Output the [x, y] coordinate of the center of the cell containing the given text.  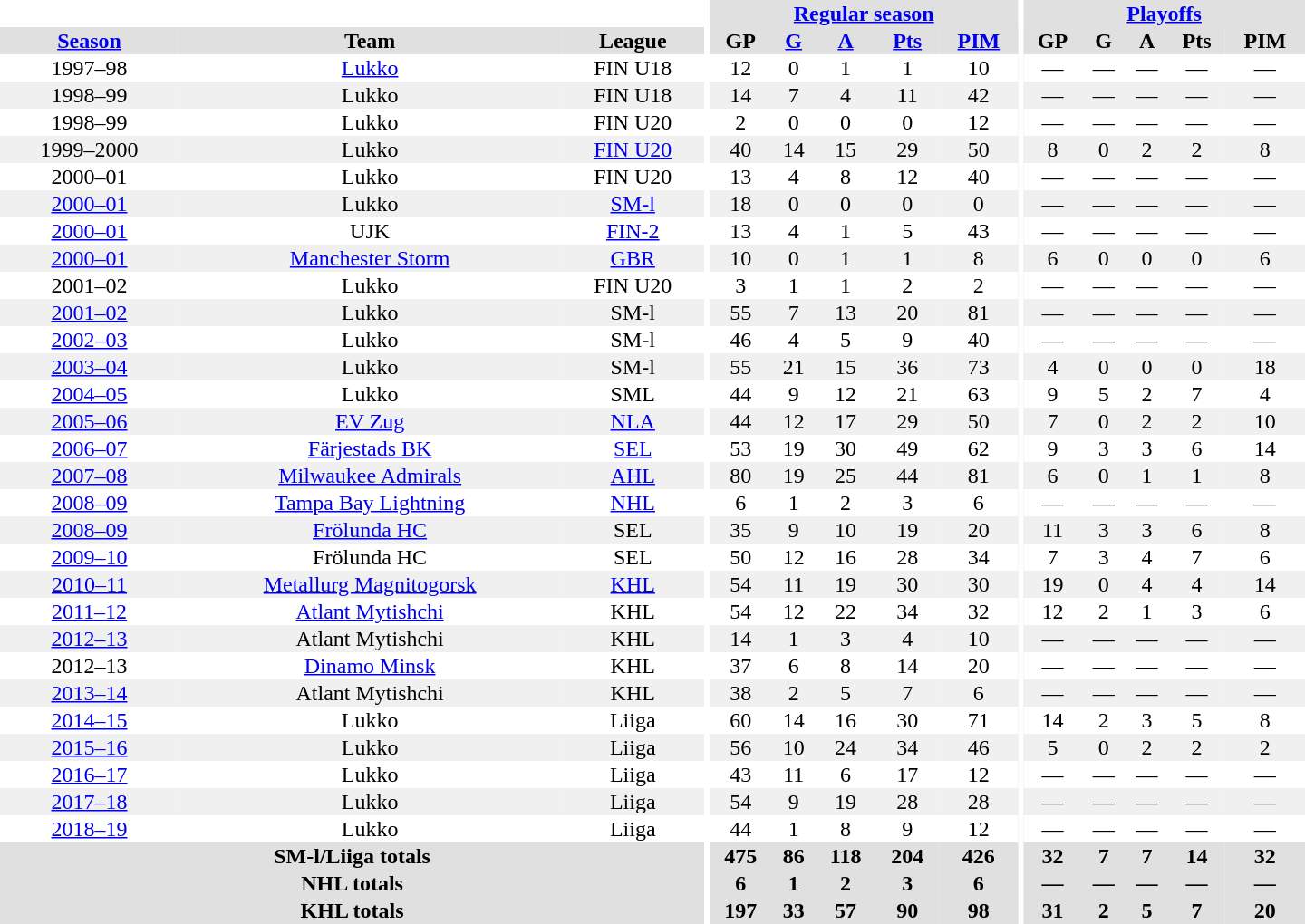
197 [741, 910]
90 [908, 910]
53 [741, 448]
2014–15 [89, 720]
Dinamo Minsk [370, 666]
2013–14 [89, 693]
98 [979, 910]
2003–04 [89, 367]
56 [741, 747]
UJK [370, 231]
Färjestads BK [370, 448]
57 [846, 910]
Tampa Bay Lightning [370, 503]
Manchester Storm [370, 258]
63 [979, 394]
62 [979, 448]
Regular season [865, 14]
Milwaukee Admirals [370, 476]
2005–06 [89, 421]
2006–07 [89, 448]
FIN-2 [633, 231]
22 [846, 611]
Playoffs [1164, 14]
118 [846, 856]
2016–17 [89, 775]
Team [370, 41]
2018–19 [89, 829]
League [633, 41]
1999–2000 [89, 149]
37 [741, 666]
2015–16 [89, 747]
71 [979, 720]
SML [633, 394]
Season [89, 41]
475 [741, 856]
2004–05 [89, 394]
2010–11 [89, 584]
42 [979, 95]
2011–12 [89, 611]
1997–98 [89, 68]
38 [741, 693]
2017–18 [89, 802]
25 [846, 476]
KHL totals [352, 910]
2007–08 [89, 476]
AHL [633, 476]
36 [908, 367]
426 [979, 856]
35 [741, 530]
NHL [633, 503]
24 [846, 747]
60 [741, 720]
33 [794, 910]
EV Zug [370, 421]
2002–03 [89, 340]
GBR [633, 258]
NLA [633, 421]
SM-l/Liiga totals [352, 856]
73 [979, 367]
NHL totals [352, 883]
Metallurg Magnitogorsk [370, 584]
49 [908, 448]
86 [794, 856]
2009–10 [89, 557]
80 [741, 476]
31 [1052, 910]
204 [908, 856]
